From the cell containing the given text, extract its center point as (X, Y) coordinate. 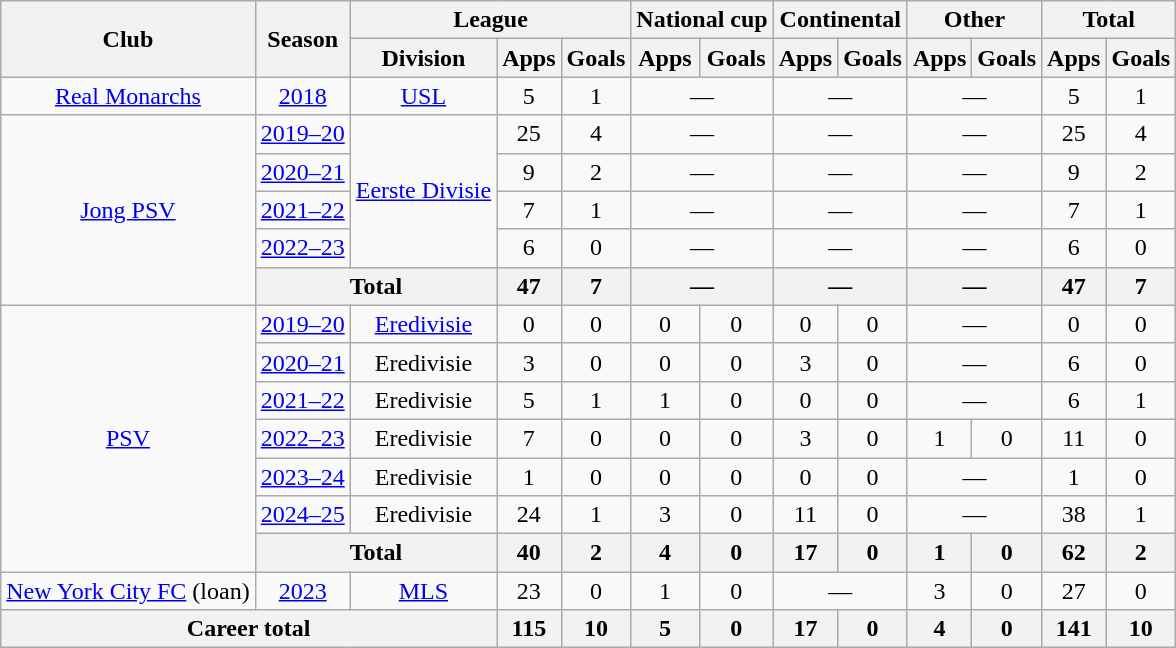
PSV (128, 438)
Jong PSV (128, 210)
Season (302, 39)
2018 (302, 96)
2023 (302, 591)
115 (529, 629)
Eerste Divisie (423, 191)
40 (529, 553)
Other (974, 20)
Division (423, 58)
USL (423, 96)
23 (529, 591)
2023–24 (302, 477)
62 (1074, 553)
National cup (702, 20)
24 (529, 515)
2024–25 (302, 515)
Continental (840, 20)
Real Monarchs (128, 96)
Club (128, 39)
27 (1074, 591)
38 (1074, 515)
Career total (249, 629)
MLS (423, 591)
League (490, 20)
New York City FC (loan) (128, 591)
141 (1074, 629)
